Locate the cell with the specified text and output its [X, Y] center coordinate. 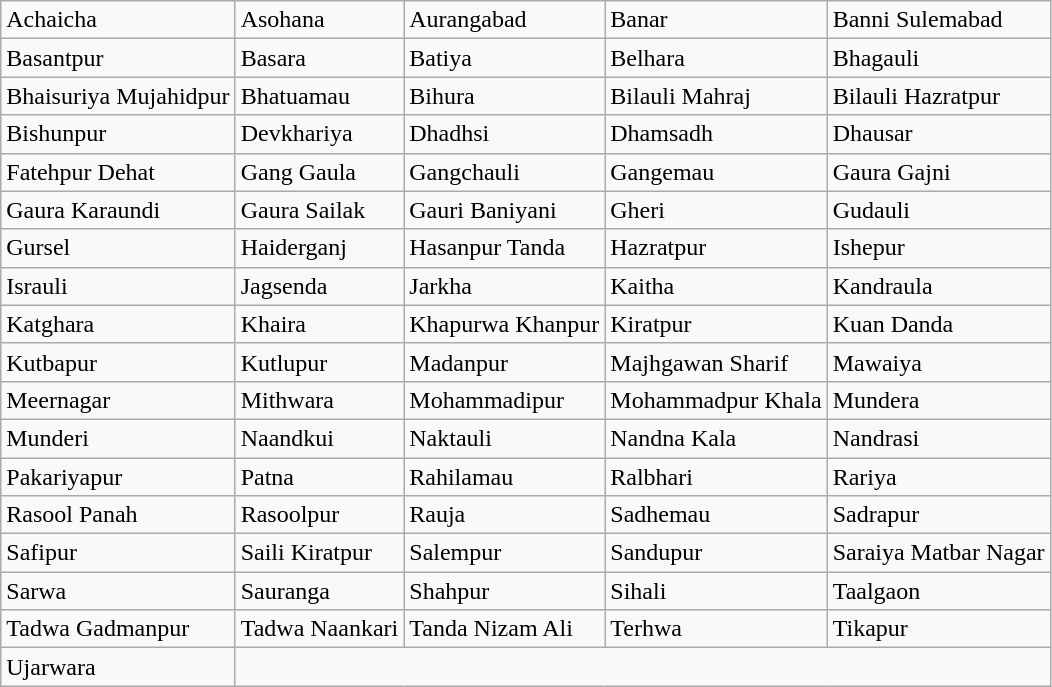
Devkhariya [320, 134]
Bihura [504, 96]
Kaitha [716, 286]
Gaura Karaundi [118, 210]
Haiderganj [320, 248]
Meernagar [118, 400]
Pakariyapur [118, 477]
Kutlupur [320, 362]
Mundera [938, 400]
Gaura Gajni [938, 172]
Ujarwara [118, 667]
Sandupur [716, 553]
Gudauli [938, 210]
Saraiya Matbar Nagar [938, 553]
Rahilamau [504, 477]
Banni Sulemabad [938, 20]
Belhara [716, 58]
Munderi [118, 438]
Aurangabad [504, 20]
Ralbhari [716, 477]
Basantpur [118, 58]
Sarwa [118, 591]
Madanpur [504, 362]
Sauranga [320, 591]
Khapurwa Khanpur [504, 324]
Terhwa [716, 629]
Mohammadipur [504, 400]
Patna [320, 477]
Kuan Danda [938, 324]
Fatehpur Dehat [118, 172]
Naktauli [504, 438]
Mohammadpur Khala [716, 400]
Saili Kiratpur [320, 553]
Salempur [504, 553]
Mithwara [320, 400]
Bhatuamau [320, 96]
Majhgawan Sharif [716, 362]
Gaura Sailak [320, 210]
Kutbapur [118, 362]
Mawaiya [938, 362]
Tanda Nizam Ali [504, 629]
Banar [716, 20]
Nandna Kala [716, 438]
Basara [320, 58]
Rasoolpur [320, 515]
Rauja [504, 515]
Nandrasi [938, 438]
Bilauli Hazratpur [938, 96]
Sadrapur [938, 515]
Khaira [320, 324]
Naandkui [320, 438]
Tadwa Naankari [320, 629]
Kandraula [938, 286]
Gauri Baniyani [504, 210]
Kiratpur [716, 324]
Safipur [118, 553]
Bilauli Mahraj [716, 96]
Tadwa Gadmanpur [118, 629]
Gangemau [716, 172]
Jarkha [504, 286]
Israuli [118, 286]
Ishepur [938, 248]
Gursel [118, 248]
Rasool Panah [118, 515]
Taalgaon [938, 591]
Bhaisuriya Mujahidpur [118, 96]
Dhamsadh [716, 134]
Shahpur [504, 591]
Sadhemau [716, 515]
Bishunpur [118, 134]
Batiya [504, 58]
Gheri [716, 210]
Achaicha [118, 20]
Bhagauli [938, 58]
Dhausar [938, 134]
Rariya [938, 477]
Tikapur [938, 629]
Katghara [118, 324]
Dhadhsi [504, 134]
Asohana [320, 20]
Hazratpur [716, 248]
Sihali [716, 591]
Hasanpur Tanda [504, 248]
Gang Gaula [320, 172]
Jagsenda [320, 286]
Gangchauli [504, 172]
